Determine the (X, Y) coordinate at the center of the cell enclosing the given text.  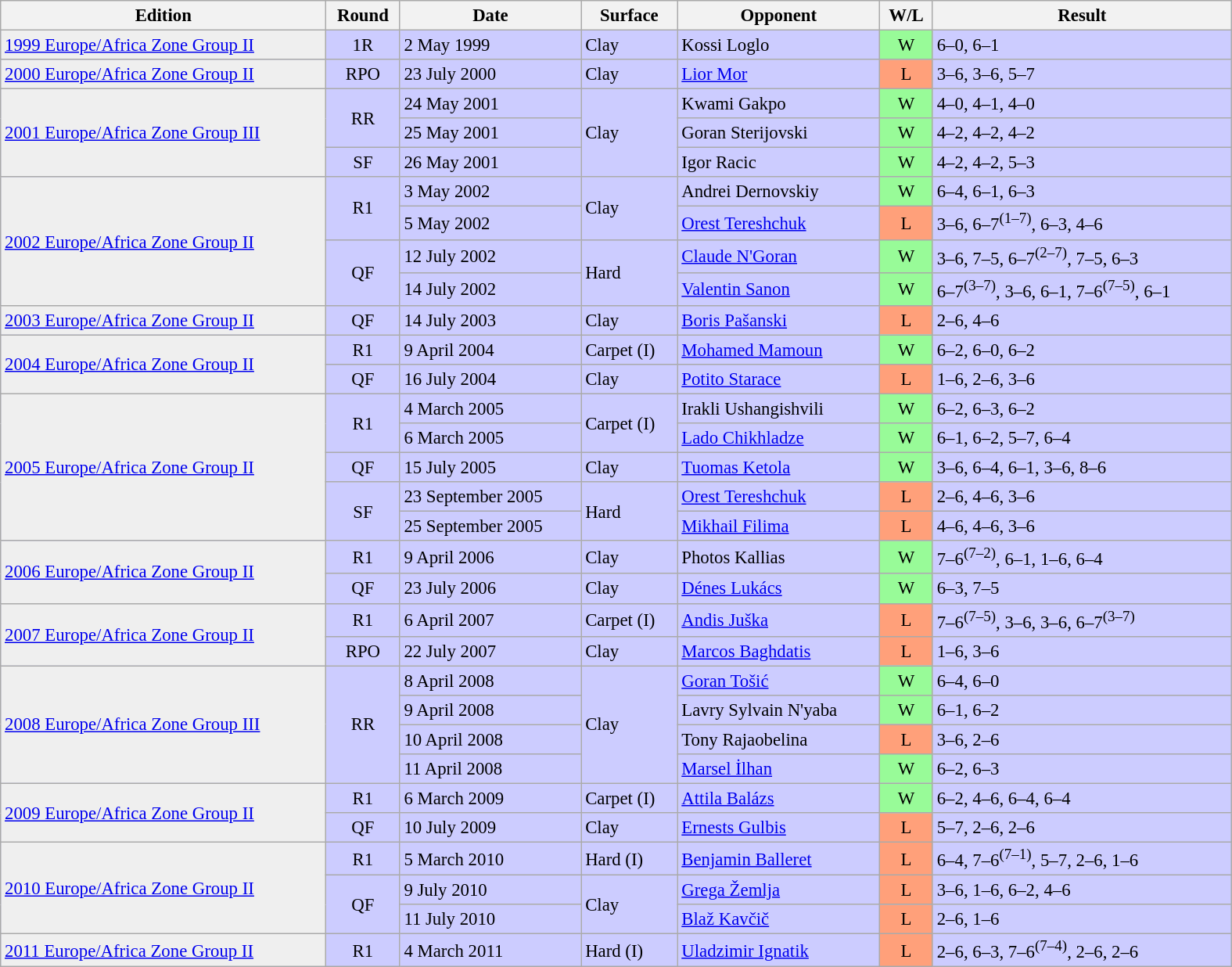
3–6, 2–6 (1082, 739)
Result (1082, 16)
Valentin Sanon (779, 289)
4 March 2005 (490, 408)
Mikhail Filima (779, 527)
2 May 1999 (490, 45)
Claude N'Goran (779, 256)
9 July 2010 (490, 890)
Marcos Baghdatis (779, 651)
Kossi Loglo (779, 45)
6–4, 7–6(7–1), 5–7, 2–6, 1–6 (1082, 859)
1–6, 3–6 (1082, 651)
6–2, 6–0, 6–2 (1082, 350)
Tony Rajaobelina (779, 739)
10 July 2009 (490, 828)
16 July 2004 (490, 379)
11 April 2008 (490, 769)
5 March 2010 (490, 859)
Ernests Gulbis (779, 828)
5 May 2002 (490, 223)
Potito Starace (779, 379)
8 April 2008 (490, 681)
Edition (163, 16)
W/L (907, 16)
6–7(3–7), 3–6, 6–1, 7–6(7–5), 6–1 (1082, 289)
6 April 2007 (490, 620)
Marsel İlhan (779, 769)
6 March 2009 (490, 798)
1R (363, 45)
3–6, 1–6, 6–2, 4–6 (1082, 890)
Attila Balázs (779, 798)
Dénes Lukács (779, 589)
4–2, 4–2, 5–3 (1082, 163)
6–0, 6–1 (1082, 45)
Date (490, 16)
Igor Racic (779, 163)
Andis Juška (779, 620)
2–6, 6–3, 7–6(7–4), 2–6, 2–6 (1082, 951)
4 March 2011 (490, 951)
2003 Europe/Africa Zone Group II (163, 321)
11 July 2010 (490, 919)
Benjamin Balleret (779, 859)
3–6, 6–7(1–7), 6–3, 4–6 (1082, 223)
2005 Europe/Africa Zone Group II (163, 467)
Photos Kallias (779, 557)
2001 Europe/Africa Zone Group III (163, 133)
Uladzimir Ignatik (779, 951)
24 May 2001 (490, 104)
Mohamed Mamoun (779, 350)
2009 Europe/Africa Zone Group II (163, 812)
2004 Europe/Africa Zone Group II (163, 365)
2011 Europe/Africa Zone Group II (163, 951)
26 May 2001 (490, 163)
6–1, 6–2, 5–7, 6–4 (1082, 438)
22 July 2007 (490, 651)
Opponent (779, 16)
Surface (629, 16)
9 April 2004 (490, 350)
4–2, 4–2, 4–2 (1082, 133)
Andrei Dernovskiy (779, 192)
4–0, 4–1, 4–0 (1082, 104)
Lavry Sylvain N'yaba (779, 710)
2–6, 4–6, 3–6 (1082, 497)
2006 Europe/Africa Zone Group II (163, 572)
7–6(7–5), 3–6, 3–6, 6–7(3–7) (1082, 620)
6–1, 6–2 (1082, 710)
15 July 2005 (490, 468)
23 July 2006 (490, 589)
9 April 2006 (490, 557)
9 April 2008 (490, 710)
2007 Europe/Africa Zone Group II (163, 634)
25 September 2005 (490, 527)
1–6, 2–6, 3–6 (1082, 379)
2010 Europe/Africa Zone Group II (163, 889)
2000 Europe/Africa Zone Group II (163, 74)
Round (363, 16)
3–6, 6–4, 6–1, 3–6, 8–6 (1082, 468)
Grega Žemlja (779, 890)
25 May 2001 (490, 133)
23 September 2005 (490, 497)
12 July 2002 (490, 256)
Tuomas Ketola (779, 468)
3 May 2002 (490, 192)
Irakli Ushangishvili (779, 408)
3–6, 3–6, 5–7 (1082, 74)
6 March 2005 (490, 438)
4–6, 4–6, 3–6 (1082, 527)
6–3, 7–5 (1082, 589)
14 July 2003 (490, 321)
14 July 2002 (490, 289)
6–2, 6–3, 6–2 (1082, 408)
7–6(7–2), 6–1, 1–6, 6–4 (1082, 557)
6–4, 6–0 (1082, 681)
6–2, 6–3 (1082, 769)
Goran Sterijovski (779, 133)
2008 Europe/Africa Zone Group III (163, 724)
2–6, 1–6 (1082, 919)
10 April 2008 (490, 739)
6–2, 4–6, 6–4, 6–4 (1082, 798)
Boris Pašanski (779, 321)
23 July 2000 (490, 74)
Lado Chikhladze (779, 438)
2002 Europe/Africa Zone Group II (163, 241)
3–6, 7–5, 6–7(2–7), 7–5, 6–3 (1082, 256)
5–7, 2–6, 2–6 (1082, 828)
6–4, 6–1, 6–3 (1082, 192)
Blaž Kavčič (779, 919)
2–6, 4–6 (1082, 321)
Goran Tošić (779, 681)
Lior Mor (779, 74)
Kwami Gakpo (779, 104)
1999 Europe/Africa Zone Group II (163, 45)
